Identify which cell holds the provided text, then report its [X, Y] central coordinate. 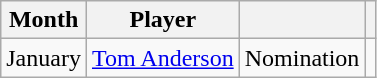
Tom Anderson [162, 58]
Month [44, 20]
Player [162, 20]
January [44, 58]
Nomination [302, 58]
